Determine the [x, y] coordinate at the center of the cell enclosing the given text.  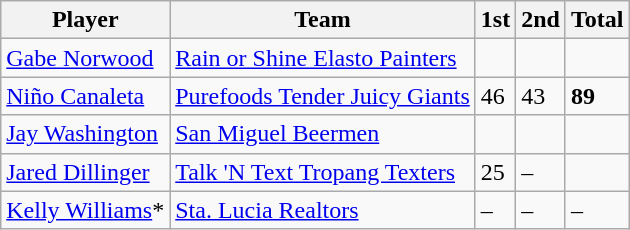
2nd [541, 20]
Niño Canaleta [86, 96]
Rain or Shine Elasto Painters [323, 58]
Purefoods Tender Juicy Giants [323, 96]
Team [323, 20]
Kelly Williams* [86, 210]
Gabe Norwood [86, 58]
San Miguel Beermen [323, 134]
Jared Dillinger [86, 172]
Player [86, 20]
43 [541, 96]
46 [495, 96]
89 [597, 96]
Jay Washington [86, 134]
1st [495, 20]
Total [597, 20]
Sta. Lucia Realtors [323, 210]
25 [495, 172]
Talk 'N Text Tropang Texters [323, 172]
